Determine the (X, Y) coordinate at the center of the cell enclosing the given text.  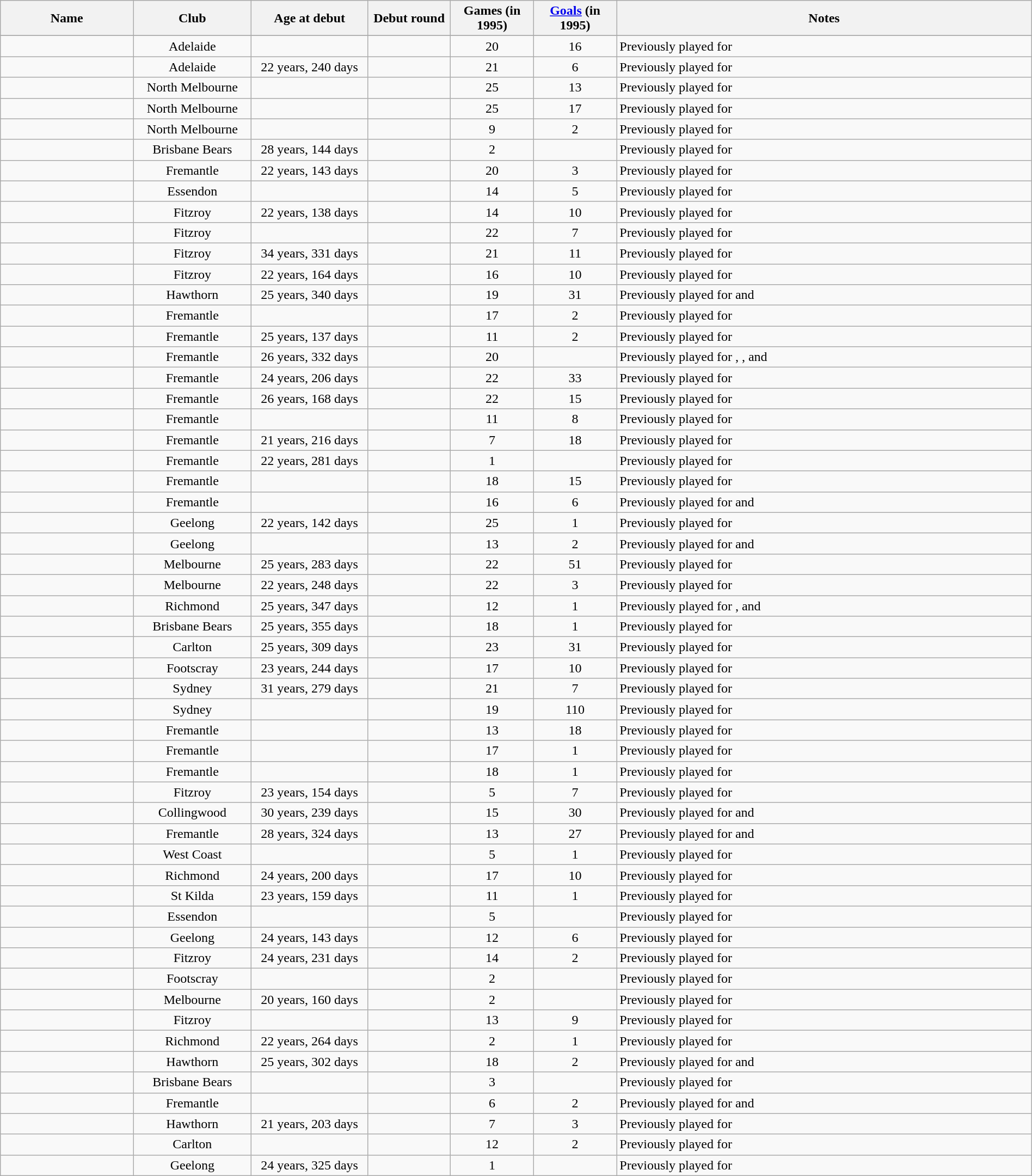
Notes (824, 19)
25 years, 309 days (309, 647)
Games (in 1995) (492, 19)
Age at debut (309, 19)
25 years, 302 days (309, 1062)
St Kilda (193, 896)
22 years, 281 days (309, 461)
West Coast (193, 854)
Previously played for , , and (824, 357)
22 years, 142 days (309, 523)
22 years, 240 days (309, 67)
21 years, 203 days (309, 1124)
25 years, 355 days (309, 627)
30 (575, 813)
20 years, 160 days (309, 1000)
21 years, 216 days (309, 440)
24 years, 200 days (309, 875)
22 years, 164 days (309, 274)
8 (575, 419)
31 years, 279 days (309, 689)
110 (575, 709)
23 years, 244 days (309, 668)
Debut round (409, 19)
28 years, 324 days (309, 834)
Name (67, 19)
25 years, 283 days (309, 564)
22 years, 264 days (309, 1041)
Club (193, 19)
24 years, 325 days (309, 1165)
22 years, 248 days (309, 585)
51 (575, 564)
Collingwood (193, 813)
33 (575, 378)
26 years, 168 days (309, 399)
25 years, 137 days (309, 336)
23 years, 154 days (309, 792)
22 years, 138 days (309, 212)
Previously played for , and (824, 606)
34 years, 331 days (309, 253)
24 years, 231 days (309, 958)
27 (575, 834)
25 years, 340 days (309, 295)
26 years, 332 days (309, 357)
25 years, 347 days (309, 606)
24 years, 206 days (309, 378)
Goals (in 1995) (575, 19)
23 years, 159 days (309, 896)
30 years, 239 days (309, 813)
28 years, 144 days (309, 150)
22 years, 143 days (309, 170)
24 years, 143 days (309, 937)
23 (492, 647)
